From the cell containing the given text, extract its center point as (X, Y) coordinate. 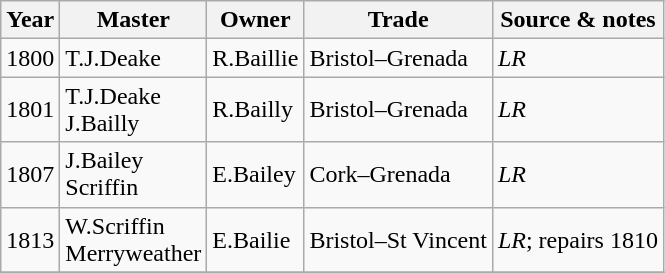
1800 (30, 58)
R.Baillie (256, 58)
Owner (256, 20)
Source & notes (578, 20)
W.ScriffinMerryweather (134, 240)
Trade (398, 20)
1807 (30, 174)
T.J.DeakeJ.Bailly (134, 110)
J.BaileyScriffin (134, 174)
Year (30, 20)
R.Bailly (256, 110)
Cork–Grenada (398, 174)
Bristol–St Vincent (398, 240)
1801 (30, 110)
LR; repairs 1810 (578, 240)
Master (134, 20)
E.Bailie (256, 240)
E.Bailey (256, 174)
1813 (30, 240)
T.J.Deake (134, 58)
